Determine the [X, Y] coordinate at the center of the cell enclosing the given text.  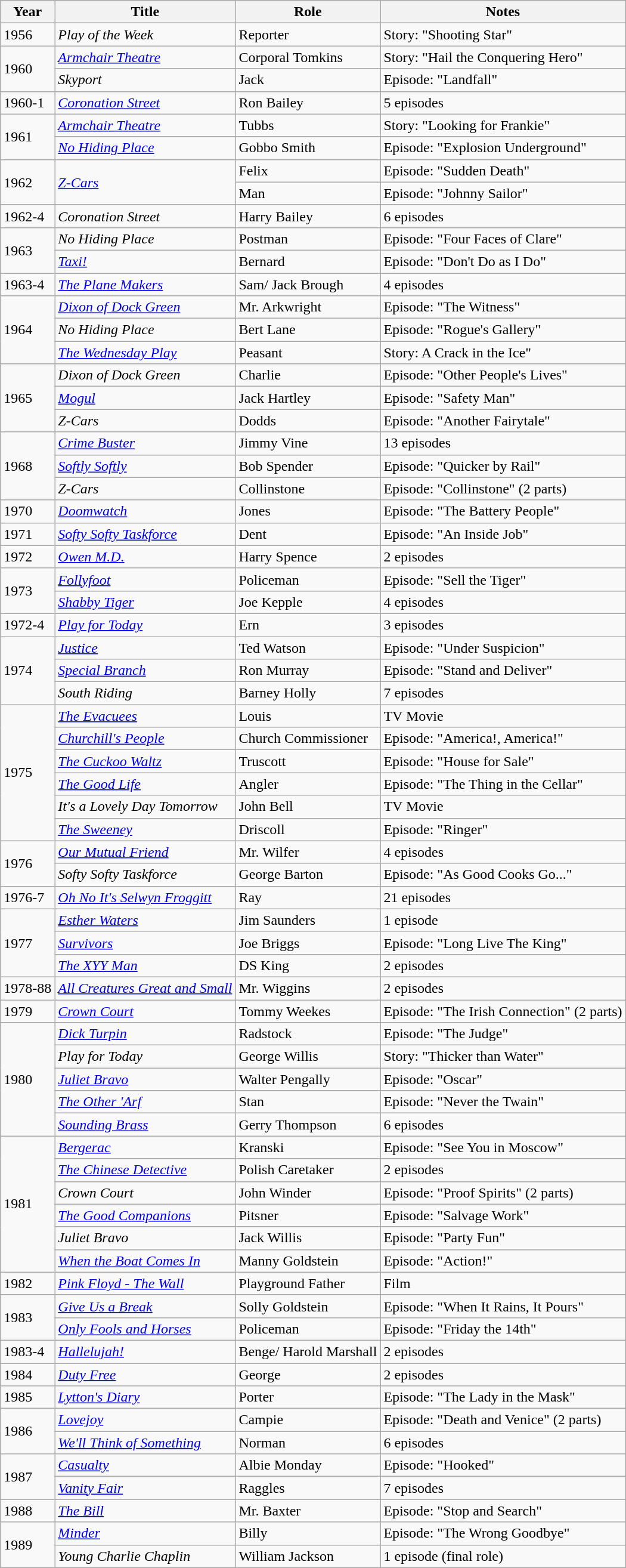
Episode: "Safety Man" [503, 398]
1971 [27, 534]
Episode: "Oscar" [503, 1079]
Episode: "House for Sale" [503, 761]
Porter [308, 1397]
Mr. Wiggins [308, 988]
Justice [145, 647]
1976 [27, 863]
Young Charlie Chaplin [145, 1556]
Episode: "Four Faces of Clare" [503, 239]
Lovejoy [145, 1420]
Episode: "Sell the Tiger" [503, 579]
Episode: "Hooked" [503, 1465]
Episode: "Action!" [503, 1261]
Reporter [308, 35]
Episode: "Sudden Death" [503, 171]
Raggles [308, 1488]
1 episode [503, 920]
Episode: "The Irish Connection" (2 parts) [503, 1011]
Hallelujah! [145, 1351]
Sam/ Jack Brough [308, 285]
Story: "Looking for Frankie" [503, 125]
Stan [308, 1102]
Jim Saunders [308, 920]
Gobbo Smith [308, 148]
21 episodes [503, 897]
Notes [503, 12]
The Good Companions [145, 1215]
1965 [27, 398]
Louis [308, 716]
1981 [27, 1204]
Felix [308, 171]
Jack Willis [308, 1238]
Playground Father [308, 1283]
Ray [308, 897]
Film [503, 1283]
Episode: "Under Suspicion" [503, 647]
Dick Turpin [145, 1034]
Episode: "Explosion Underground" [503, 148]
Episode: "Proof Spirits" (2 parts) [503, 1193]
Oh No It's Selwyn Froggitt [145, 897]
5 episodes [503, 103]
Episode: "Rogue's Gallery" [503, 330]
1979 [27, 1011]
Episode: "Stop and Search" [503, 1511]
Episode: "The Battery People" [503, 511]
Kranski [308, 1147]
Minder [145, 1533]
Softly Softly [145, 466]
13 episodes [503, 443]
Mr. Baxter [308, 1511]
Billy [308, 1533]
1983 [27, 1317]
1963-4 [27, 285]
Peasant [308, 353]
The XYY Man [145, 965]
1956 [27, 35]
Jimmy Vine [308, 443]
We'll Think of Something [145, 1443]
Angler [308, 784]
Joe Kepple [308, 602]
1973 [27, 591]
Episode: "Friday the 14th" [503, 1329]
Pitsner [308, 1215]
Ted Watson [308, 647]
William Jackson [308, 1556]
Skyport [145, 80]
The Plane Makers [145, 285]
Episode: "Death and Venice" (2 parts) [503, 1420]
1984 [27, 1374]
Taxi! [145, 261]
Bernard [308, 261]
George Willis [308, 1057]
1983-4 [27, 1351]
Episode: "Another Fairytale" [503, 421]
Truscott [308, 761]
Role [308, 12]
Episode: "Stand and Deliver" [503, 671]
Gerry Thompson [308, 1125]
Owen M.D. [145, 557]
Pink Floyd - The Wall [145, 1283]
The Good Life [145, 784]
Survivors [145, 943]
The Cuckoo Waltz [145, 761]
Story: "Thicker than Water" [503, 1057]
Episode: "The Lady in the Mask" [503, 1397]
1980 [27, 1079]
Title [145, 12]
Tubbs [308, 125]
Esther Waters [145, 920]
Joe Briggs [308, 943]
3 episodes [503, 625]
1963 [27, 250]
Duty Free [145, 1374]
Give Us a Break [145, 1306]
South Riding [145, 693]
Year [27, 12]
Episode: "The Wrong Goodbye" [503, 1533]
1 episode (final role) [503, 1556]
The Other 'Arf [145, 1102]
1974 [27, 670]
1986 [27, 1431]
DS King [308, 965]
Tommy Weekes [308, 1011]
Episode: "Salvage Work" [503, 1215]
Manny Goldstein [308, 1261]
Polish Caretaker [308, 1170]
Ern [308, 625]
The Sweeney [145, 829]
1964 [27, 330]
Driscoll [308, 829]
1961 [27, 137]
It's a Lovely Day Tomorrow [145, 807]
Postman [308, 239]
George Barton [308, 875]
1962-4 [27, 216]
Jones [308, 511]
1985 [27, 1397]
1988 [27, 1511]
Our Mutual Friend [145, 852]
Story: "Hail the Conquering Hero" [503, 57]
The Bill [145, 1511]
Episode: "See You in Moscow" [503, 1147]
The Evacuees [145, 716]
Walter Pengally [308, 1079]
Episode: "The Thing in the Cellar" [503, 784]
Churchill's People [145, 739]
Play of the Week [145, 35]
Story: "Shooting Star" [503, 35]
Charlie [308, 375]
1972-4 [27, 625]
1960 [27, 69]
The Wednesday Play [145, 353]
Episode: "The Witness" [503, 307]
1977 [27, 943]
1976-7 [27, 897]
1970 [27, 511]
Follyfoot [145, 579]
Episode: "Collinstone" (2 parts) [503, 489]
Radstock [308, 1034]
Benge/ Harold Marshall [308, 1351]
Jack [308, 80]
Episode: "Don't Do as I Do" [503, 261]
The Chinese Detective [145, 1170]
Ron Murray [308, 671]
Episode: "Ringer" [503, 829]
Story: A Crack in the Ice" [503, 353]
Episode: "Johnny Sailor" [503, 193]
Episode: "Landfall" [503, 80]
Corporal Tomkins [308, 57]
Episode: "When It Rains, It Pours" [503, 1306]
When the Boat Comes In [145, 1261]
Harry Spence [308, 557]
Crime Buster [145, 443]
Shabby Tiger [145, 602]
Mr. Arkwright [308, 307]
Only Fools and Horses [145, 1329]
1962 [27, 182]
All Creatures Great and Small [145, 988]
Bert Lane [308, 330]
1982 [27, 1283]
1989 [27, 1545]
1972 [27, 557]
John Bell [308, 807]
Episode: "Never the Twain" [503, 1102]
Episode: "Long Live The King" [503, 943]
Bergerac [145, 1147]
Vanity Fair [145, 1488]
Doomwatch [145, 511]
1987 [27, 1477]
Episode: "As Good Cooks Go..." [503, 875]
Lytton's Diary [145, 1397]
Casualty [145, 1465]
Man [308, 193]
Collinstone [308, 489]
Episode: "Party Fun" [503, 1238]
Mr. Wilfer [308, 852]
Sounding Brass [145, 1125]
Special Branch [145, 671]
Bob Spender [308, 466]
Harry Bailey [308, 216]
Church Commissioner [308, 739]
Episode: "An Inside Job" [503, 534]
1975 [27, 773]
Solly Goldstein [308, 1306]
Dodds [308, 421]
Episode: "America!, America!" [503, 739]
Campie [308, 1420]
Mogul [145, 398]
Norman [308, 1443]
Episode: "Other People's Lives" [503, 375]
1978-88 [27, 988]
Episode: "Quicker by Rail" [503, 466]
Dent [308, 534]
1960-1 [27, 103]
John Winder [308, 1193]
Jack Hartley [308, 398]
1968 [27, 466]
Episode: "The Judge" [503, 1034]
George [308, 1374]
Barney Holly [308, 693]
Ron Bailey [308, 103]
Albie Monday [308, 1465]
